Provide the (x, y) coordinate of the cell's center where the given text is located.  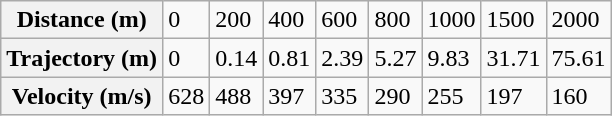
255 (452, 96)
400 (290, 20)
200 (236, 20)
1000 (452, 20)
9.83 (452, 58)
75.61 (578, 58)
335 (342, 96)
600 (342, 20)
160 (578, 96)
0.81 (290, 58)
0.14 (236, 58)
488 (236, 96)
2.39 (342, 58)
800 (396, 20)
397 (290, 96)
2000 (578, 20)
Distance (m) (82, 20)
31.71 (514, 58)
1500 (514, 20)
197 (514, 96)
5.27 (396, 58)
Velocity (m/s) (82, 96)
628 (186, 96)
Trajectory (m) (82, 58)
290 (396, 96)
